Return the [x, y] coordinate for the center point of the cell that contains the specified text.  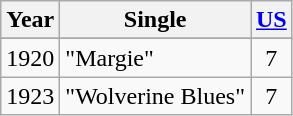
Year [30, 20]
1920 [30, 58]
Single [156, 20]
1923 [30, 96]
"Wolverine Blues" [156, 96]
US [271, 20]
"Margie" [156, 58]
